Search for the cell housing the specified text and yield its [x, y] center coordinate. 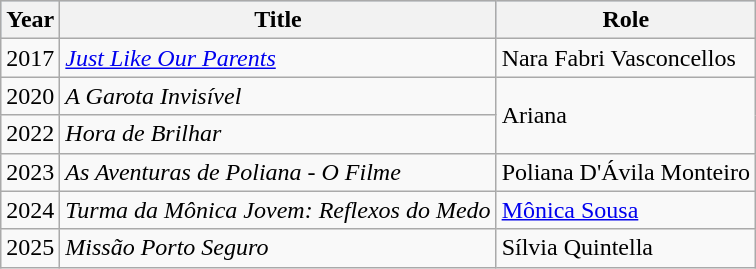
2020 [30, 96]
Role [626, 20]
A Garota Invisível [278, 96]
As Aventuras de Poliana - O Filme [278, 172]
Title [278, 20]
Mônica Sousa [626, 210]
Year [30, 20]
Just Like Our Parents [278, 58]
Sílvia Quintella [626, 248]
2023 [30, 172]
Hora de Brilhar [278, 134]
Nara Fabri Vasconcellos [626, 58]
Missão Porto Seguro [278, 248]
2025 [30, 248]
2024 [30, 210]
Turma da Mônica Jovem: Reflexos do Medo [278, 210]
2017 [30, 58]
Poliana D'Ávila Monteiro [626, 172]
2022 [30, 134]
Ariana [626, 115]
